Output the [X, Y] coordinate of the center of the cell containing the given text.  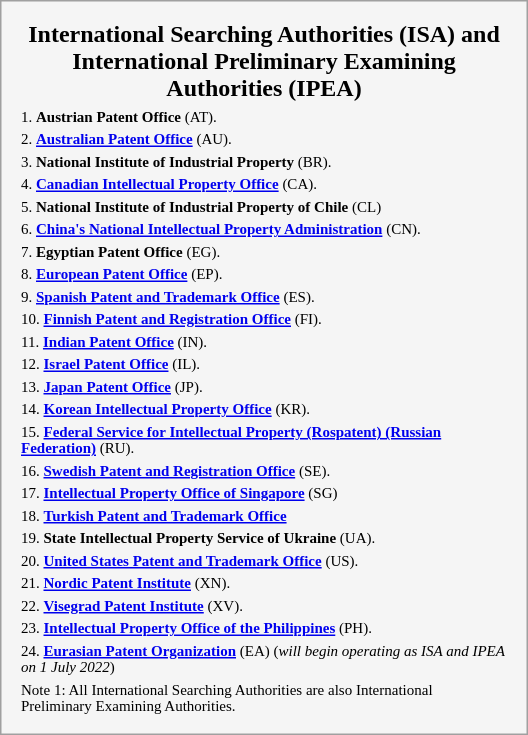
13. Japan Patent Office (JP). [264, 386]
7. Egyptian Patent Office (EG). [264, 252]
16. Swedish Patent and Registration Office (SE). [264, 470]
15. Federal Service for Intellectual Property (Rospatent) (Russian Federation) (RU). [264, 440]
5. National Institute of Industrial Property of Chile (CL) [264, 206]
23. Intellectual Property Office of the Philippines (PH). [264, 628]
18. Turkish Patent and Trademark Office [264, 516]
20. United States Patent and Trademark Office (US). [264, 560]
International Searching Authorities (ISA) and International Preliminary Examining Authorities (IPEA) [264, 62]
10. Finnish Patent and Registration Office (FI). [264, 319]
19. State Intellectual Property Service of Ukraine (UA). [264, 538]
3. National Institute of Industrial Property (BR). [264, 162]
9. Spanish Patent and Trademark Office (ES). [264, 296]
1. Austrian Patent Office (AT). [264, 116]
14. Korean Intellectual Property Office (KR). [264, 409]
24. Eurasian Patent Organization (EA) (will begin operating as ISA and IPEA on 1 July 2022) [264, 658]
22. Visegrad Patent Institute (XV). [264, 606]
8. European Patent Office (EP). [264, 274]
21. Nordic Patent Institute (XN). [264, 583]
Note 1: All International Searching Authorities are also International Preliminary Examining Authorities. [264, 698]
11. Indian Patent Office (IN). [264, 342]
4. Canadian Intellectual Property Office (CA). [264, 184]
6. China's National Intellectual Property Administration (CN). [264, 229]
12. Israel Patent Office (IL). [264, 364]
2. Australian Patent Office (AU). [264, 139]
17. Intellectual Property Office of Singapore (SG) [264, 493]
